Locate the cell with the specified text and output its [x, y] center coordinate. 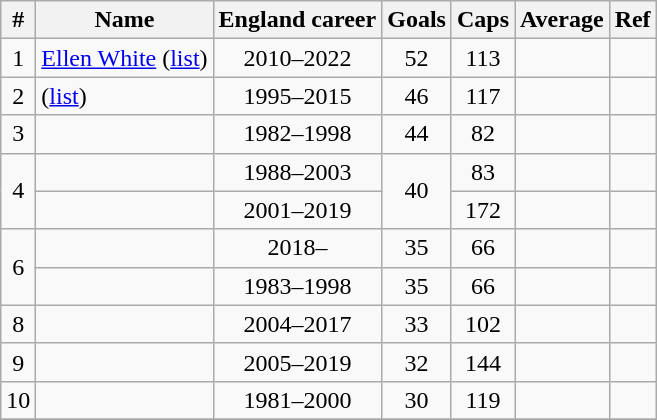
33 [417, 324]
44 [417, 134]
46 [417, 96]
32 [417, 362]
1983–1998 [298, 286]
2018– [298, 248]
10 [18, 400]
2 [18, 96]
30 [417, 400]
3 [18, 134]
England career [298, 20]
52 [417, 58]
82 [482, 134]
Average [562, 20]
8 [18, 324]
83 [482, 172]
40 [417, 191]
2001–2019 [298, 210]
1982–1998 [298, 134]
102 [482, 324]
2010–2022 [298, 58]
Name [124, 20]
9 [18, 362]
119 [482, 400]
Ellen White (list) [124, 58]
1995–2015 [298, 96]
113 [482, 58]
1988–2003 [298, 172]
1981–2000 [298, 400]
1 [18, 58]
4 [18, 191]
2004–2017 [298, 324]
Caps [482, 20]
172 [482, 210]
6 [18, 267]
(list) [124, 96]
Goals [417, 20]
144 [482, 362]
Ref [632, 20]
2005–2019 [298, 362]
117 [482, 96]
# [18, 20]
